Output the (X, Y) coordinate of the center of the cell containing the given text.  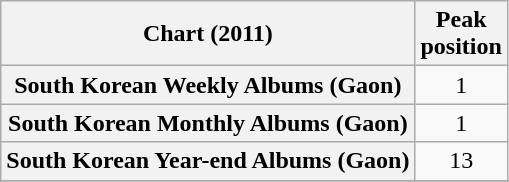
South Korean Year-end Albums (Gaon) (208, 161)
Peakposition (461, 34)
South Korean Monthly Albums (Gaon) (208, 123)
South Korean Weekly Albums (Gaon) (208, 85)
Chart (2011) (208, 34)
13 (461, 161)
